Identify which cell holds the provided text, then report its [x, y] central coordinate. 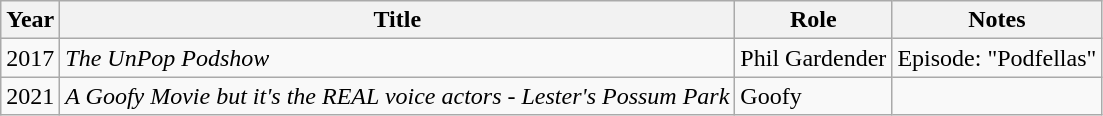
Notes [997, 20]
Year [30, 20]
Title [398, 20]
Role [814, 20]
The UnPop Podshow [398, 58]
A Goofy Movie but it's the REAL voice actors - Lester's Possum Park [398, 96]
Episode: "Podfellas" [997, 58]
Goofy [814, 96]
2021 [30, 96]
2017 [30, 58]
Phil Gardender [814, 58]
